Return (x, y) of the center of cell containing provided text 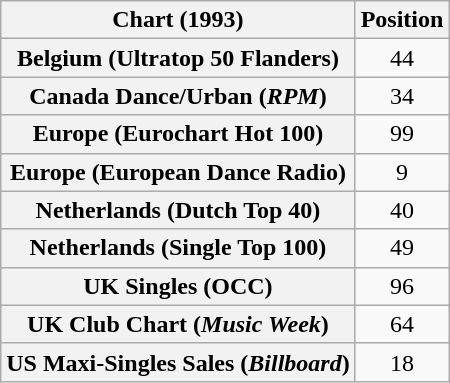
18 (402, 362)
Chart (1993) (178, 20)
Netherlands (Single Top 100) (178, 248)
Netherlands (Dutch Top 40) (178, 210)
9 (402, 172)
Position (402, 20)
99 (402, 134)
34 (402, 96)
64 (402, 324)
49 (402, 248)
44 (402, 58)
Europe (Eurochart Hot 100) (178, 134)
UK Club Chart (Music Week) (178, 324)
Belgium (Ultratop 50 Flanders) (178, 58)
Canada Dance/Urban (RPM) (178, 96)
40 (402, 210)
US Maxi-Singles Sales (Billboard) (178, 362)
96 (402, 286)
Europe (European Dance Radio) (178, 172)
UK Singles (OCC) (178, 286)
